Capture the cell that displays the provided text and extract its [x, y] central coordinate. 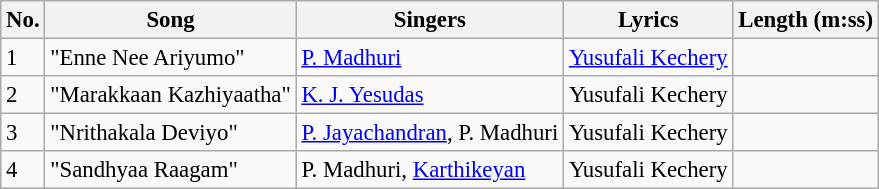
"Nrithakala Deviyo" [170, 133]
P. Madhuri, Karthikeyan [430, 170]
1 [23, 58]
"Marakkaan Kazhiyaatha" [170, 95]
Song [170, 20]
3 [23, 133]
K. J. Yesudas [430, 95]
Length (m:ss) [806, 20]
P. Jayachandran, P. Madhuri [430, 133]
"Enne Nee Ariyumo" [170, 58]
4 [23, 170]
Singers [430, 20]
Lyrics [648, 20]
"Sandhyaa Raagam" [170, 170]
No. [23, 20]
P. Madhuri [430, 58]
2 [23, 95]
